For the text-containing cell, return its midpoint in [x, y] coordinate format. 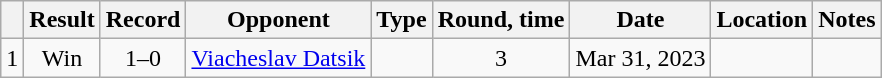
3 [501, 58]
Type [402, 20]
Notes [847, 20]
1 [12, 58]
Viacheslav Datsik [278, 58]
Opponent [278, 20]
Date [640, 20]
Round, time [501, 20]
1–0 [143, 58]
Win [62, 58]
Record [143, 20]
Result [62, 20]
Mar 31, 2023 [640, 58]
Location [762, 20]
